From the cell containing the given text, extract its center point as (x, y) coordinate. 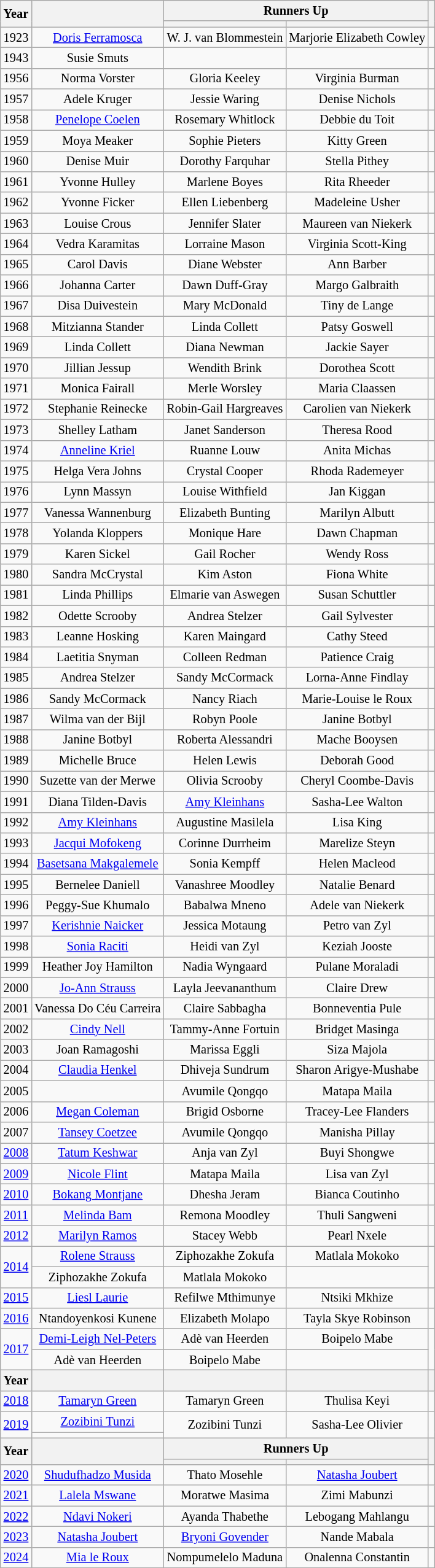
Buyi Shongwe (357, 1153)
Maria Claassen (357, 389)
Louise Withfield (225, 492)
Janet Sanderson (225, 430)
Kim Aston (225, 575)
Joan Ramagoshi (97, 1050)
Rhoda Rademeyer (357, 471)
Basetsana Makgalemele (97, 864)
1967 (16, 306)
Sophie Pieters (225, 141)
Dorothy Farquhar (225, 161)
2015 (16, 1298)
Dhesha Jeram (225, 1194)
Liesl Laurie (97, 1298)
Nicole Flint (97, 1174)
1943 (16, 58)
Karen Maingard (225, 637)
Diane Webster (225, 265)
Helen Macleod (357, 864)
Diana Tilden-Davis (97, 802)
Dhiveja Sundrum (225, 1070)
Sasha-Lee Olivier (357, 1424)
Yvonne Hulley (97, 182)
Ntandoyenkosi Kunene (97, 1318)
Virginia Burman (357, 79)
1975 (16, 471)
Vanashree Moodley (225, 885)
Wendy Ross (357, 554)
1982 (16, 616)
1958 (16, 120)
Jan Kiggan (357, 492)
2003 (16, 1050)
Lebogang Mahlangu (357, 1516)
Keziah Jooste (357, 947)
2020 (16, 1475)
1969 (16, 347)
1962 (16, 203)
Helen Lewis (225, 761)
Marilyn Albutt (357, 513)
Cindy Nell (97, 1029)
Dawn Duff-Gray (225, 285)
Bernelee Daniell (97, 885)
Susan Schuttler (357, 595)
Rolene Strauss (97, 1256)
Nadia Wyngaard (225, 967)
Nancy Riach (225, 699)
Thuli Sangweni (357, 1215)
Yolanda Kloppers (97, 533)
Babalwa Mneno (225, 905)
Vanessa Do Céu Carreira (97, 1009)
Crystal Cooper (225, 471)
Lorna-Anne Findlay (357, 678)
1997 (16, 926)
Moya Meaker (97, 141)
2016 (16, 1318)
Tracey-Lee Flanders (357, 1112)
Lorraine Mason (225, 244)
1993 (16, 843)
2001 (16, 1009)
Heidi van Zyl (225, 947)
Peggy-Sue Khumalo (97, 905)
Mary McDonald (225, 306)
Shudufhadzo Musida (97, 1475)
Bonneventia Pule (357, 1009)
Augustine Masilela (225, 823)
Disa Duivestein (97, 306)
Refilwe Mthimunye (225, 1298)
Ellen Liebenberg (225, 203)
Anneline Kriel (97, 451)
1974 (16, 451)
Monique Hare (225, 533)
Claudia Henkel (97, 1070)
Jacqui Mofokeng (97, 843)
Thulisa Keyi (357, 1401)
Elmarie van Aswegen (225, 595)
Remona Moodley (225, 1215)
Ntsiki Mkhize (357, 1298)
2014 (16, 1266)
Robin-Gail Hargreaves (225, 409)
Carolien van Niekerk (357, 409)
1923 (16, 37)
Natalie Benard (357, 885)
Petro van Zyl (357, 926)
Yvonne Ficker (97, 203)
Kitty Green (357, 141)
1957 (16, 99)
1986 (16, 699)
1970 (16, 368)
Dorothea Scott (357, 368)
2022 (16, 1516)
2008 (16, 1153)
1990 (16, 781)
Vanessa Wannenburg (97, 513)
Mache Booysen (357, 740)
2018 (16, 1401)
1994 (16, 864)
Manisha Pillay (357, 1132)
Helga Vera Johns (97, 471)
Marelize Steyn (357, 843)
Odette Scrooby (97, 616)
Bianca Coutinho (357, 1194)
Jessie Waring (225, 99)
Adele van Niekerk (357, 905)
Demi-Leigh Nel-Peters (97, 1339)
Marissa Eggli (225, 1050)
Bridget Masinga (357, 1029)
Madeleine Usher (357, 203)
Anita Michas (357, 451)
Norma Vorster (97, 79)
Ruanne Louw (225, 451)
Fiona White (357, 575)
2004 (16, 1070)
Tansey Coetzee (97, 1132)
1983 (16, 637)
Tammy-Anne Fortuin (225, 1029)
Bryoni Govender (225, 1537)
Gail Sylvester (357, 616)
Jo-Ann Strauss (97, 988)
Doris Ferramosca (97, 37)
2023 (16, 1537)
Bokang Montjane (97, 1194)
Lynn Massyn (97, 492)
1999 (16, 967)
Pearl Nxele (357, 1236)
2012 (16, 1236)
Lisa King (357, 823)
Wendith Brink (225, 368)
Sonia Kempff (225, 864)
2021 (16, 1496)
1985 (16, 678)
Theresa Rood (357, 430)
Jessica Motaung (225, 926)
Rita Rheeder (357, 182)
2010 (16, 1194)
Robyn Poole (225, 719)
2009 (16, 1174)
Elizabeth Molapo (225, 1318)
Ann Barber (357, 265)
Megan Coleman (97, 1112)
1978 (16, 533)
Sharon Arigye-Mushabe (357, 1070)
2000 (16, 988)
Anja van Zyl (225, 1153)
Tiny de Lange (357, 306)
Patience Craig (357, 657)
Claire Drew (357, 988)
1979 (16, 554)
2017 (16, 1349)
Vedra Karamitas (97, 244)
W. J. van Blommestein (225, 37)
1995 (16, 885)
Nande Mabala (357, 1537)
Maureen van Niekerk (357, 223)
Onalenna Constantin (357, 1558)
1996 (16, 905)
Louise Crous (97, 223)
1973 (16, 430)
2019 (16, 1424)
1977 (16, 513)
Pulane Moraladi (357, 967)
Laetitia Snyman (97, 657)
1988 (16, 740)
1981 (16, 595)
1984 (16, 657)
1976 (16, 492)
Marlene Boyes (225, 182)
Debbie du Toit (357, 120)
Moratwe Masima (225, 1496)
1971 (16, 389)
Elizabeth Bunting (225, 513)
Karen Sickel (97, 554)
Dawn Chapman (357, 533)
Penelope Coelen (97, 120)
Corinne Durrheim (225, 843)
Leanne Hosking (97, 637)
Patsy Goswell (357, 327)
1989 (16, 761)
Lisa van Zyl (357, 1174)
Brigid Osborne (225, 1112)
Sasha-Lee Walton (357, 802)
1980 (16, 575)
2002 (16, 1029)
2006 (16, 1112)
1991 (16, 802)
Wilma van der Bijl (97, 719)
Stella Pithey (357, 161)
Mia le Roux (97, 1558)
Margo Galbraith (357, 285)
1966 (16, 285)
Shelley Latham (97, 430)
Jennifer Slater (225, 223)
1959 (16, 141)
Carol Davis (97, 265)
Thato Mosehle (225, 1475)
Gail Rocher (225, 554)
Ndavi Nokeri (97, 1516)
Cheryl Coombe-Davis (357, 781)
Johanna Carter (97, 285)
Stacey Webb (225, 1236)
1972 (16, 409)
Claire Sabbagha (225, 1009)
Sonia Raciti (97, 947)
Nompumelelo Maduna (225, 1558)
Roberta Alessandri (225, 740)
1987 (16, 719)
Jillian Jessup (97, 368)
Sandra McCrystal (97, 575)
Marilyn Ramos (97, 1236)
Tatum Keshwar (97, 1153)
1992 (16, 823)
Ayanda Thabethe (225, 1516)
1960 (16, 161)
Diana Newman (225, 347)
Mitzianna Stander (97, 327)
Marie-Louise le Roux (357, 699)
1998 (16, 947)
Colleen Redman (225, 657)
Cathy Steed (357, 637)
Merle Worsley (225, 389)
Rosemary Whitlock (225, 120)
Melinda Bam (97, 1215)
Denise Nichols (357, 99)
1964 (16, 244)
Jackie Sayer (357, 347)
Zimi Mabunzi (357, 1496)
2005 (16, 1091)
Lalela Mswane (97, 1496)
1961 (16, 182)
Tayla Skye Robinson (357, 1318)
1968 (16, 327)
Deborah Good (357, 761)
Adele Kruger (97, 99)
Monica Fairall (97, 389)
Kerishnie Naicker (97, 926)
Linda Phillips (97, 595)
Susie Smuts (97, 58)
Siza Majola (357, 1050)
Suzette van der Merwe (97, 781)
2011 (16, 1215)
Virginia Scott-King (357, 244)
1963 (16, 223)
1956 (16, 79)
Stephanie Reinecke (97, 409)
Denise Muir (97, 161)
Michelle Bruce (97, 761)
Heather Joy Hamilton (97, 967)
2007 (16, 1132)
1965 (16, 265)
Layla Jeevananthum (225, 988)
Gloria Keeley (225, 79)
Marjorie Elizabeth Cowley (357, 37)
2024 (16, 1558)
Olivia Scrooby (225, 781)
